Search for the cell housing the specified text and yield its (X, Y) center coordinate. 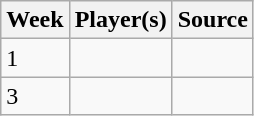
1 (35, 58)
3 (35, 96)
Player(s) (120, 20)
Source (212, 20)
Week (35, 20)
